For the text-containing cell, return its midpoint in [x, y] coordinate format. 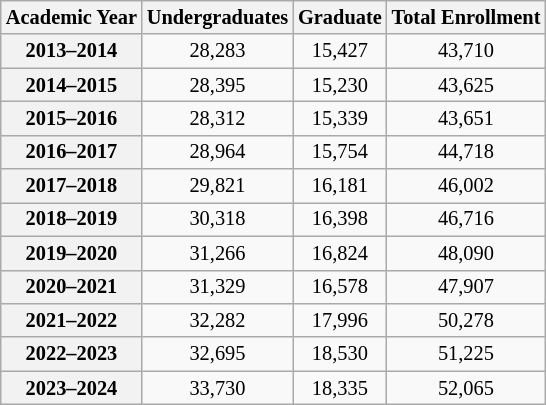
2021–2022 [72, 321]
44,718 [466, 152]
48,090 [466, 253]
18,530 [340, 354]
43,651 [466, 119]
28,395 [218, 85]
2019–2020 [72, 253]
52,065 [466, 388]
31,329 [218, 287]
2018–2019 [72, 220]
28,964 [218, 152]
16,181 [340, 186]
32,282 [218, 321]
47,907 [466, 287]
46,002 [466, 186]
2013–2014 [72, 51]
46,716 [466, 220]
Academic Year [72, 18]
Graduate [340, 18]
15,754 [340, 152]
18,335 [340, 388]
17,996 [340, 321]
50,278 [466, 321]
2022–2023 [72, 354]
15,339 [340, 119]
16,398 [340, 220]
33,730 [218, 388]
16,824 [340, 253]
2015–2016 [72, 119]
30,318 [218, 220]
43,625 [466, 85]
51,225 [466, 354]
15,230 [340, 85]
31,266 [218, 253]
28,312 [218, 119]
Undergraduates [218, 18]
15,427 [340, 51]
2016–2017 [72, 152]
29,821 [218, 186]
43,710 [466, 51]
2014–2015 [72, 85]
32,695 [218, 354]
16,578 [340, 287]
28,283 [218, 51]
2020–2021 [72, 287]
2023–2024 [72, 388]
Total Enrollment [466, 18]
2017–2018 [72, 186]
